Return [x, y] of the center of cell containing provided text 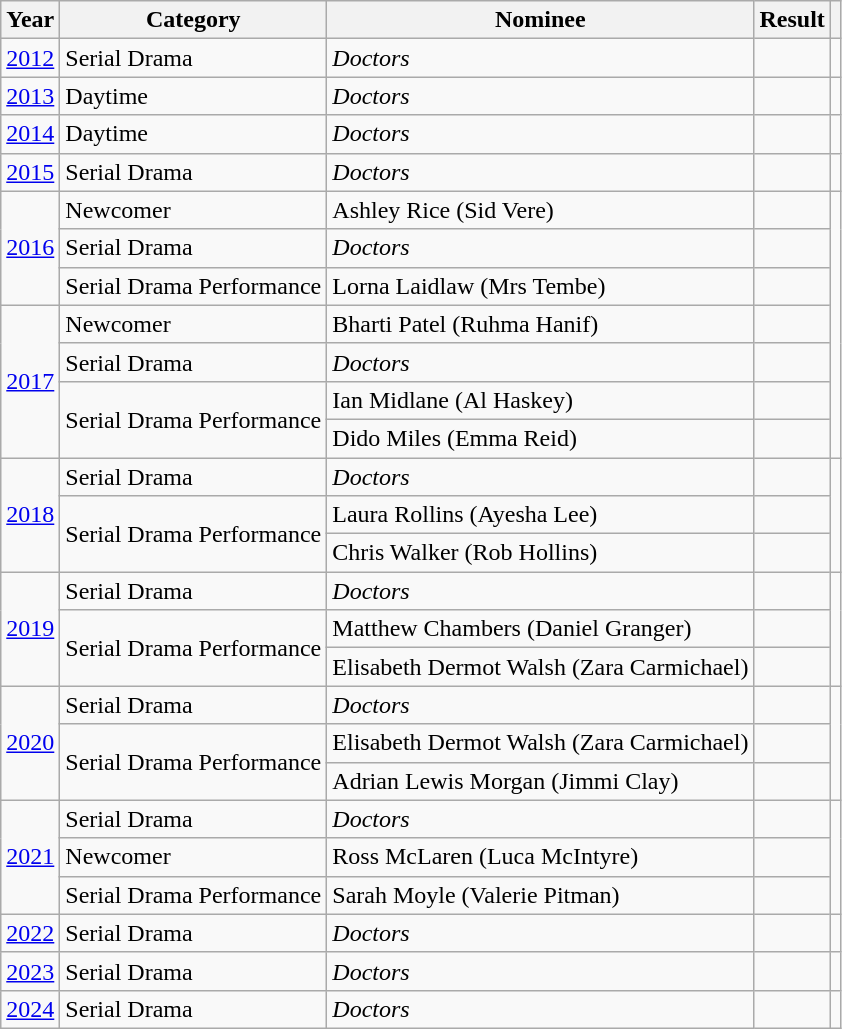
Ashley Rice (Sid Vere) [540, 210]
Matthew Chambers (Daniel Granger) [540, 629]
Ross McLaren (Luca McIntyre) [540, 857]
2024 [30, 1009]
2013 [30, 96]
2023 [30, 971]
2019 [30, 629]
Category [194, 20]
2015 [30, 172]
2018 [30, 515]
2012 [30, 58]
Chris Walker (Rob Hollins) [540, 553]
2020 [30, 743]
2022 [30, 933]
Laura Rollins (Ayesha Lee) [540, 515]
2021 [30, 857]
Bharti Patel (Ruhma Hanif) [540, 324]
Lorna Laidlaw (Mrs Tembe) [540, 286]
Adrian Lewis Morgan (Jimmi Clay) [540, 781]
2016 [30, 248]
2017 [30, 381]
Sarah Moyle (Valerie Pitman) [540, 895]
Result [792, 20]
Ian Midlane (Al Haskey) [540, 400]
Nominee [540, 20]
2014 [30, 134]
Year [30, 20]
Dido Miles (Emma Reid) [540, 438]
